Identify which cell holds the provided text, then report its (x, y) central coordinate. 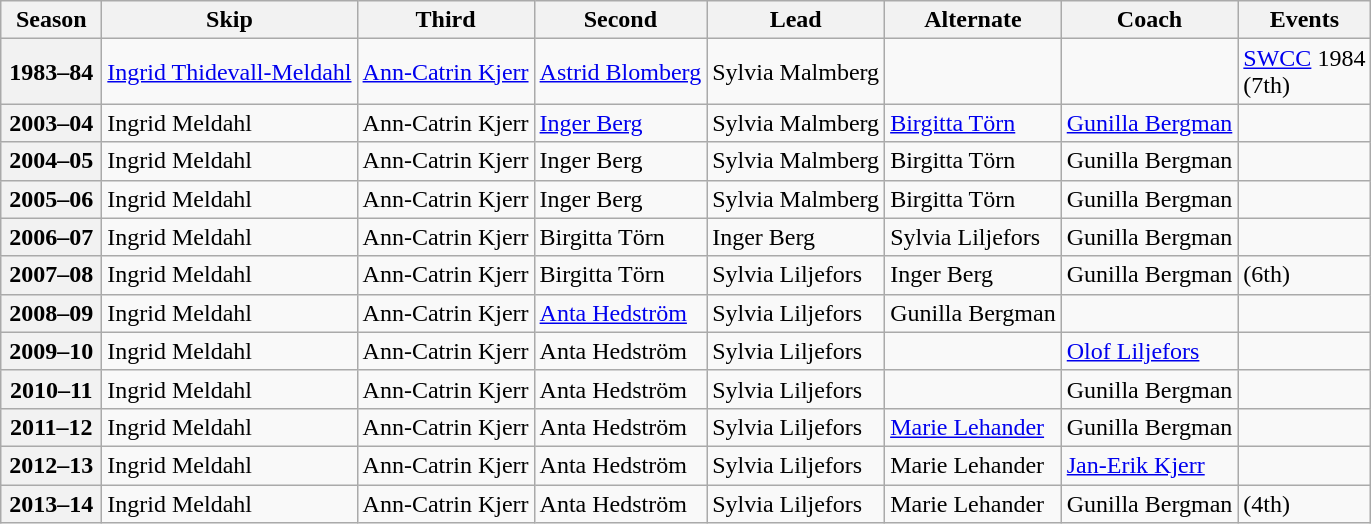
1983–84 (52, 72)
Events (1304, 20)
Skip (230, 20)
Season (52, 20)
2011–12 (52, 427)
Ingrid Thidevall-Meldahl (230, 72)
Jan-Erik Kjerr (1150, 465)
2006–07 (52, 237)
Second (620, 20)
Third (446, 20)
SWCC 1984 (7th) (1304, 72)
Astrid Blomberg (620, 72)
(6th) (1304, 275)
2004–05 (52, 161)
2010–11 (52, 389)
2005–06 (52, 199)
Olof Liljefors (1150, 351)
2012–13 (52, 465)
2003–04 (52, 123)
Alternate (974, 20)
(4th) (1304, 503)
2008–09 (52, 313)
Coach (1150, 20)
Lead (796, 20)
2013–14 (52, 503)
2009–10 (52, 351)
2007–08 (52, 275)
